Capture the cell that displays the provided text and extract its [X, Y] central coordinate. 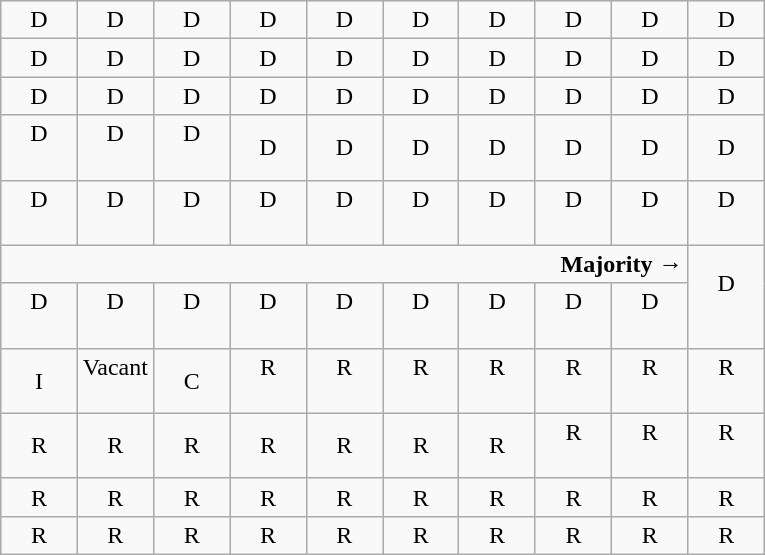
Vacant [115, 380]
Majority → [344, 264]
C [191, 380]
I [39, 380]
